Determine the [X, Y] coordinate at the center of the cell enclosing the given text.  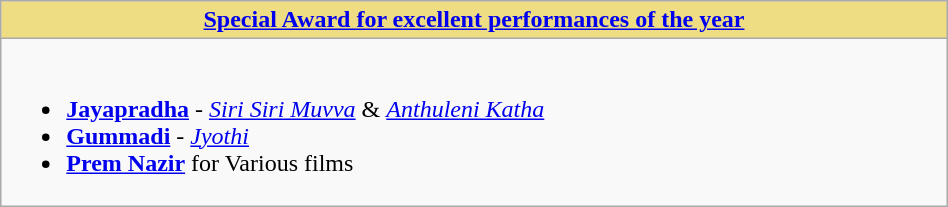
Special Award for excellent performances of the year [474, 20]
Jayapradha - Siri Siri Muvva & Anthuleni KathaGummadi - JyothiPrem Nazir for Various films [474, 122]
